Find where the given text appears and provide that cell's center as [X, Y] coordinate. 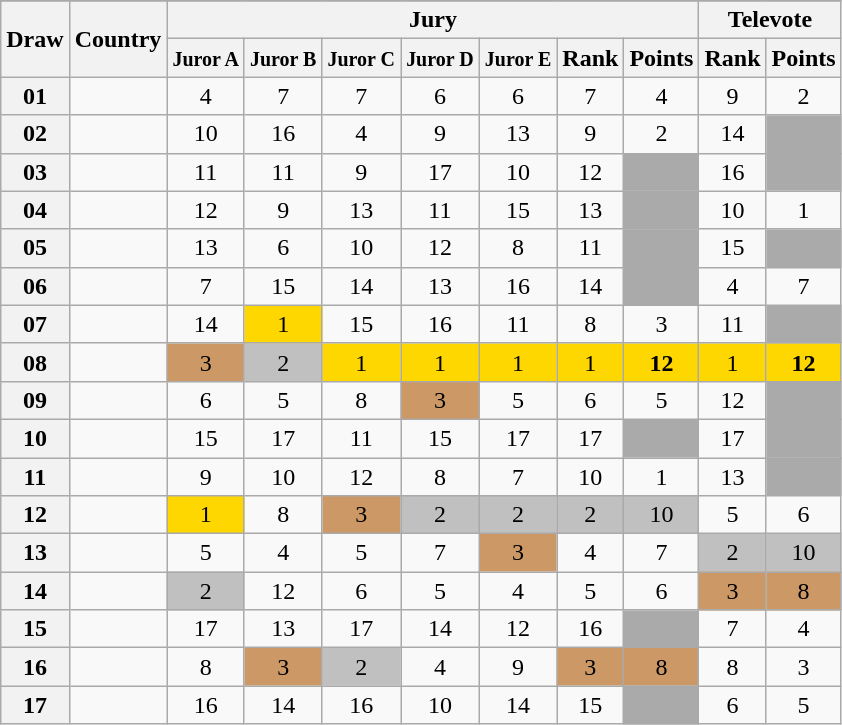
03 [35, 172]
06 [35, 286]
07 [35, 324]
04 [35, 210]
Jury [433, 20]
09 [35, 400]
Draw [35, 39]
Juror D [440, 58]
Juror E [518, 58]
02 [35, 134]
Juror A [206, 58]
01 [35, 96]
Televote [770, 20]
08 [35, 362]
05 [35, 248]
Juror C [362, 58]
Country [118, 39]
Juror B [283, 58]
